Search for the cell housing the specified text and yield its (X, Y) center coordinate. 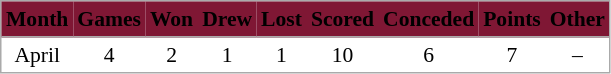
April (38, 55)
Points (512, 20)
Games (110, 20)
– (577, 55)
Lost (282, 20)
Scored (342, 20)
Other (577, 20)
Month (38, 20)
2 (171, 55)
Won (171, 20)
6 (429, 55)
10 (342, 55)
Conceded (429, 20)
Drew (228, 20)
4 (110, 55)
7 (512, 55)
